Provide the (x, y) coordinate of the cell's center where the given text is located.  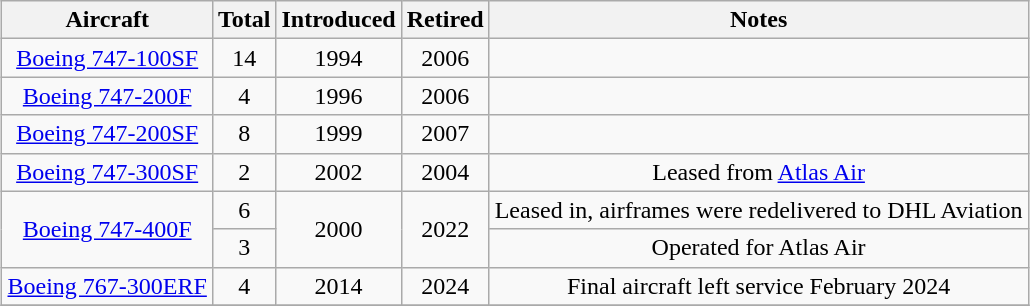
Boeing 747-400F (107, 229)
3 (244, 248)
Boeing 747-300SF (107, 172)
Retired (445, 20)
2024 (445, 286)
8 (244, 134)
1999 (338, 134)
Boeing 767-300ERF (107, 286)
Introduced (338, 20)
6 (244, 210)
2007 (445, 134)
1996 (338, 96)
Final aircraft left service February 2024 (758, 286)
Leased from Atlas Air (758, 172)
2004 (445, 172)
Leased in, airframes were redelivered to DHL Aviation (758, 210)
Boeing 747-200F (107, 96)
2022 (445, 229)
Total (244, 20)
2002 (338, 172)
Notes (758, 20)
2 (244, 172)
Boeing 747-200SF (107, 134)
14 (244, 58)
1994 (338, 58)
Boeing 747-100SF (107, 58)
2000 (338, 229)
Operated for Atlas Air (758, 248)
Aircraft (107, 20)
2014 (338, 286)
